Output the [X, Y] coordinate of the center of the cell containing the given text.  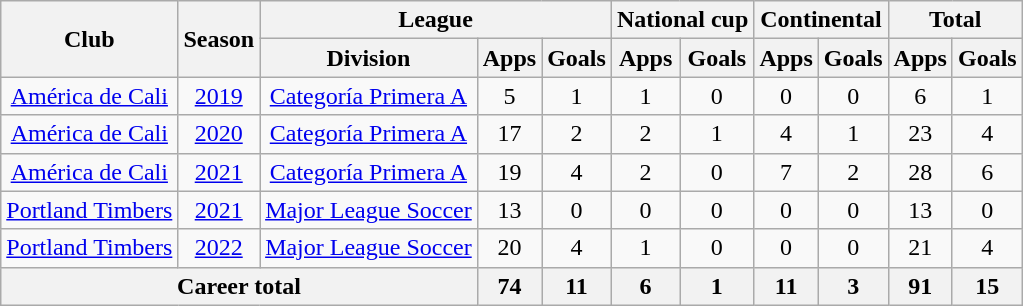
Division [369, 58]
23 [920, 134]
19 [509, 172]
28 [920, 172]
Season [219, 39]
21 [920, 248]
15 [987, 286]
5 [509, 96]
League [436, 20]
91 [920, 286]
17 [509, 134]
Career total [239, 286]
Continental [821, 20]
National cup [682, 20]
20 [509, 248]
2020 [219, 134]
74 [509, 286]
Total [955, 20]
Club [90, 39]
2022 [219, 248]
3 [853, 286]
2019 [219, 96]
7 [786, 172]
